Output the (x, y) coordinate of the center of the cell containing the given text.  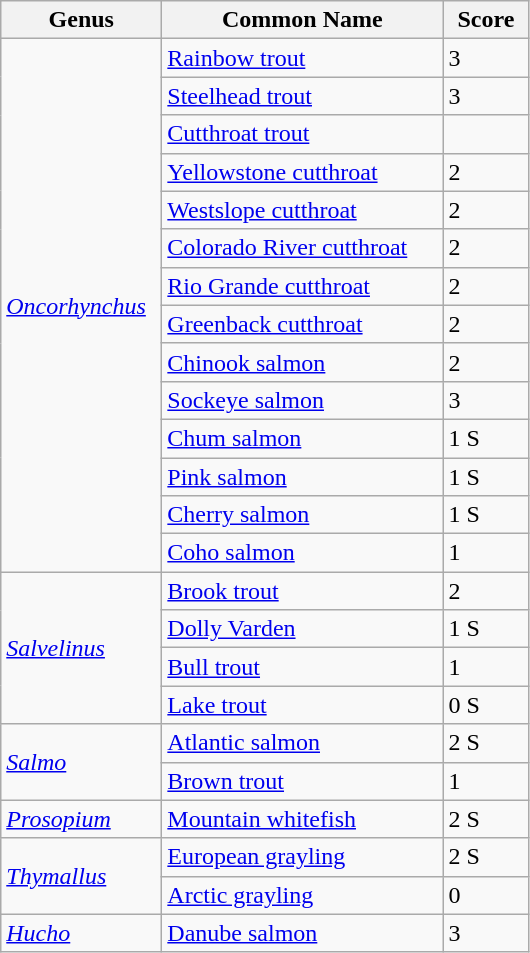
Yellowstone cutthroat (302, 172)
Cutthroat trout (302, 134)
Chum salmon (302, 438)
Thymallus (82, 876)
Prosopium (82, 819)
Dolly Varden (302, 629)
Colorado River cutthroat (302, 248)
Score (486, 20)
Cherry salmon (302, 515)
Westslope cutthroat (302, 210)
Hucho (82, 933)
Coho salmon (302, 553)
Rio Grande cutthroat (302, 286)
Salmo (82, 762)
Rainbow trout (302, 58)
Lake trout (302, 705)
European grayling (302, 857)
Danube salmon (302, 933)
Atlantic salmon (302, 743)
Sockeye salmon (302, 400)
Salvelinus (82, 648)
Arctic grayling (302, 895)
Bull trout (302, 667)
Greenback cutthroat (302, 324)
Brook trout (302, 591)
Brown trout (302, 781)
Chinook salmon (302, 362)
0 S (486, 705)
Steelhead trout (302, 96)
Mountain whitefish (302, 819)
Oncorhynchus (82, 306)
Pink salmon (302, 477)
0 (486, 895)
Genus (82, 20)
Common Name (302, 20)
